Provide the (x, y) coordinate of the cell's center where the given text is located.  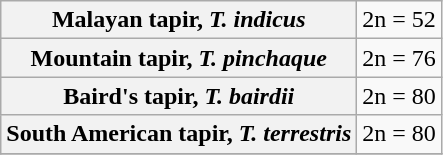
Mountain tapir, T. pinchaque (179, 58)
South American tapir, T. terrestris (179, 134)
Malayan tapir, T. indicus (179, 20)
Baird's tapir, T. bairdii (179, 96)
2n = 52 (400, 20)
2n = 76 (400, 58)
